Locate the cell with the specified text and output its (X, Y) center coordinate. 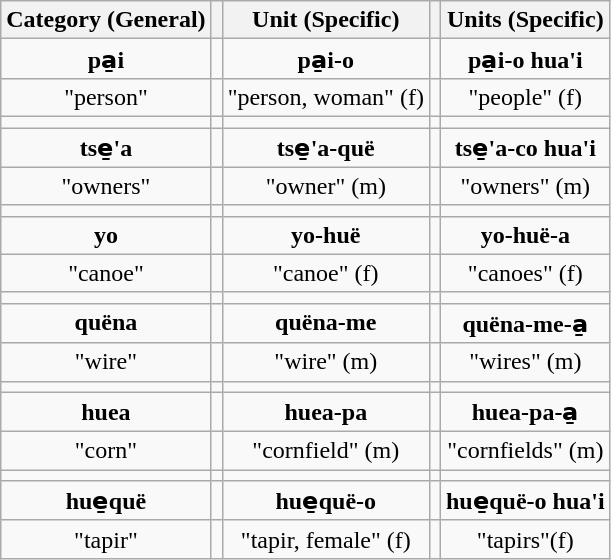
"cornfield" (m) (326, 451)
huea (106, 412)
hue̱quë-o hua'i (525, 501)
"people" (f) (525, 97)
yo-huë-a (525, 235)
"canoe" (f) (326, 273)
Unit (Specific) (326, 20)
tse̱'a-quë (326, 148)
"wire" (m) (326, 362)
tse̱'a-co hua'i (525, 148)
pa̱i (106, 59)
yo-huë (326, 235)
hue̱quë (106, 501)
quëna (106, 323)
Category (General) (106, 20)
quëna-me (326, 323)
"tapir, female" (f) (326, 539)
"owners" (m) (525, 186)
huea-pa (326, 412)
"wires" (m) (525, 362)
"corn" (106, 451)
"owners" (106, 186)
"wire" (106, 362)
pa̱i-o hua'i (525, 59)
"tapir" (106, 539)
huea-pa-a̱ (525, 412)
"cornfields" (m) (525, 451)
"canoe" (106, 273)
"canoes" (f) (525, 273)
quëna-me-a̱ (525, 323)
tse̱'a (106, 148)
yo (106, 235)
"person, woman" (f) (326, 97)
"person" (106, 97)
"tapirs"(f) (525, 539)
Units (Specific) (525, 20)
pa̱i-o (326, 59)
hue̱quë-o (326, 501)
"owner" (m) (326, 186)
